Return (x, y) of the center of cell containing provided text 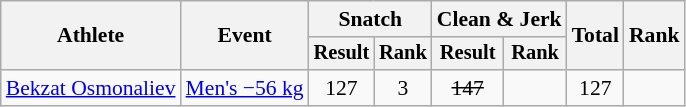
Men's −56 kg (245, 88)
Event (245, 36)
3 (403, 88)
Bekzat Osmonaliev (91, 88)
Clean & Jerk (500, 19)
147 (468, 88)
Snatch (370, 19)
Total (596, 36)
Athlete (91, 36)
